Capture the cell that displays the provided text and extract its [x, y] central coordinate. 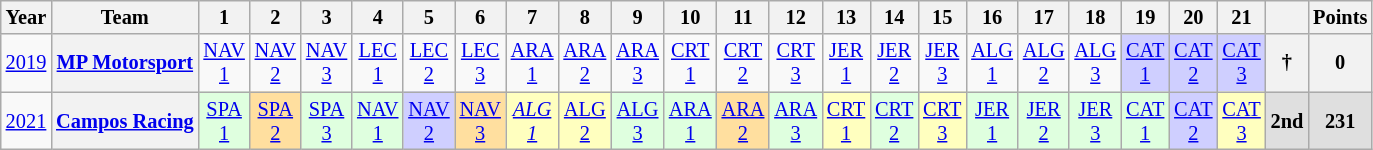
Points [1340, 17]
10 [690, 17]
Team [124, 17]
3 [326, 17]
16 [992, 17]
2019 [26, 63]
MP Motorsport [124, 63]
21 [1241, 17]
LEC1 [378, 63]
19 [1145, 17]
2 [276, 17]
13 [846, 17]
5 [428, 17]
4 [378, 17]
2021 [26, 121]
LEC3 [480, 63]
20 [1193, 17]
12 [796, 17]
SPA3 [326, 121]
2nd [1288, 121]
7 [532, 17]
231 [1340, 121]
9 [638, 17]
0 [1340, 63]
14 [894, 17]
SPA1 [224, 121]
LEC2 [428, 63]
1 [224, 17]
15 [942, 17]
8 [584, 17]
17 [1044, 17]
11 [744, 17]
Campos Racing [124, 121]
† [1288, 63]
6 [480, 17]
Year [26, 17]
18 [1095, 17]
SPA2 [276, 121]
